From the cell containing the given text, extract its center point as [x, y] coordinate. 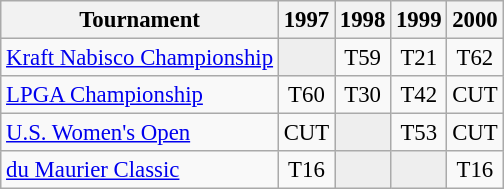
T53 [419, 133]
Kraft Nabisco Championship [140, 58]
T30 [363, 95]
1999 [419, 20]
T42 [419, 95]
U.S. Women's Open [140, 133]
1998 [363, 20]
T59 [363, 58]
T21 [419, 58]
T60 [306, 95]
du Maurier Classic [140, 170]
1997 [306, 20]
LPGA Championship [140, 95]
Tournament [140, 20]
2000 [475, 20]
T62 [475, 58]
